Return (x, y) of the center of cell containing provided text 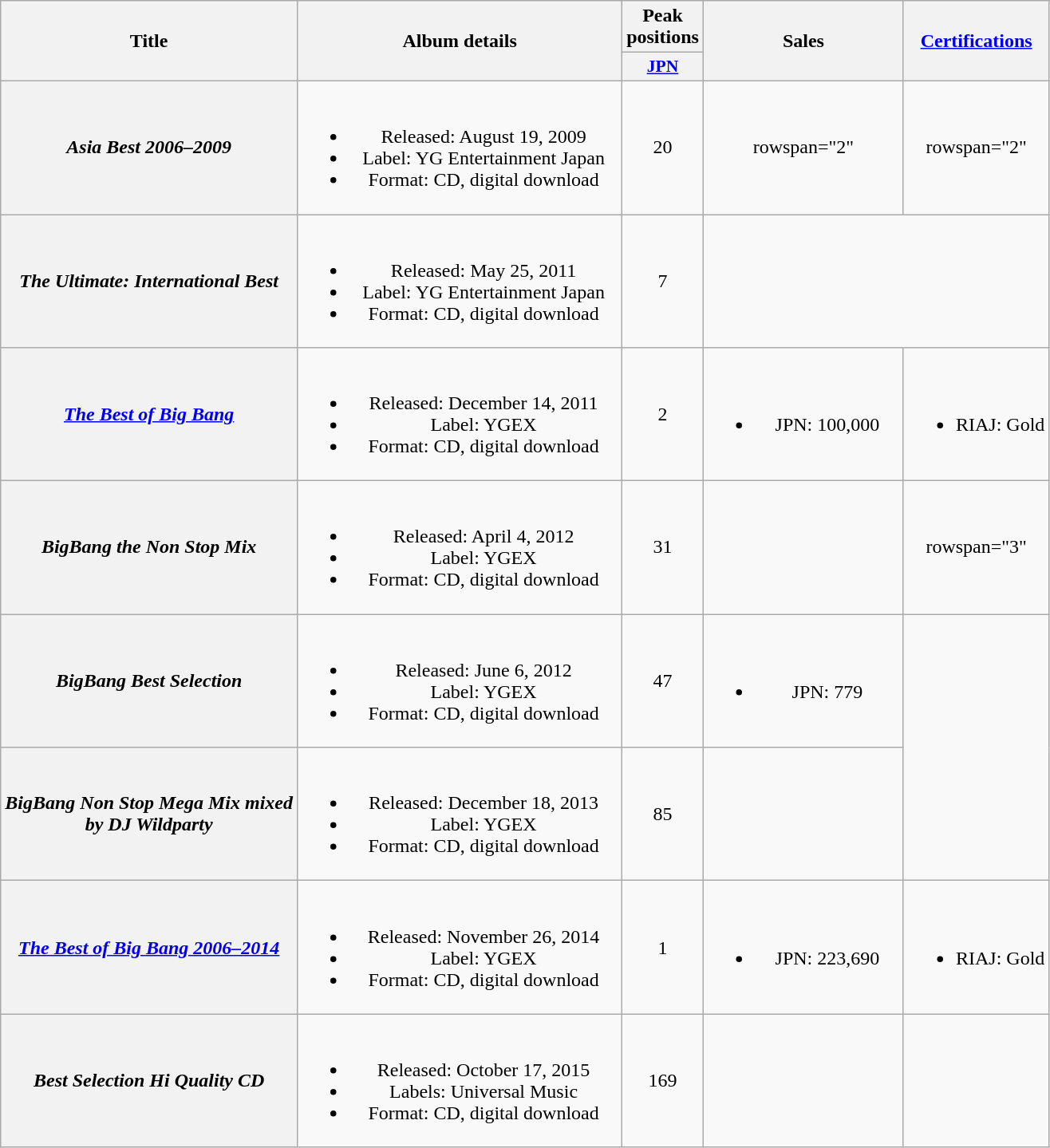
Certifications (976, 41)
Released: December 18, 2013Label: YGEXFormat: CD, digital download (460, 814)
47 (663, 681)
20 (663, 147)
JPN: 100,000 (803, 415)
85 (663, 814)
Released: June 6, 2012Label: YGEXFormat: CD, digital download (460, 681)
Released: May 25, 2011Label: YG Entertainment JapanFormat: CD, digital download (460, 281)
Title (149, 41)
Released: August 19, 2009Label: YG Entertainment JapanFormat: CD, digital download (460, 147)
Released: April 4, 2012Label: YGEXFormat: CD, digital download (460, 547)
Released: November 26, 2014Label: YGEXFormat: CD, digital download (460, 948)
1 (663, 948)
Released: December 14, 2011Label: YGEXFormat: CD, digital download (460, 415)
BigBang the Non Stop Mix (149, 547)
JPN: 223,690 (803, 948)
JPN (663, 67)
2 (663, 415)
JPN: 779 (803, 681)
7 (663, 281)
Best Selection Hi Quality CD (149, 1080)
31 (663, 547)
The Best of Big Bang 2006–2014 (149, 948)
Released: October 17, 2015Labels: Universal MusicFormat: CD, digital download (460, 1080)
BigBang Best Selection (149, 681)
The Best of Big Bang (149, 415)
Sales (803, 41)
Album details (460, 41)
169 (663, 1080)
Asia Best 2006–2009 (149, 147)
BigBang Non Stop Mega Mix mixed by DJ Wildparty (149, 814)
rowspan="3" (976, 547)
The Ultimate: International Best (149, 281)
Peakpositions (663, 27)
